Extract the (x, y) coordinate from the center of the cell holding the provided text.  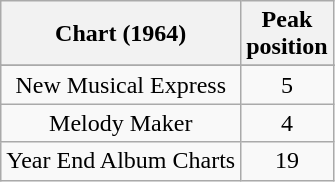
4 (287, 123)
Year End Album Charts (121, 161)
5 (287, 85)
19 (287, 161)
New Musical Express (121, 85)
Melody Maker (121, 123)
Chart (1964) (121, 34)
Peak position (287, 34)
